Return the [X, Y] coordinate for the center point of the cell that contains the specified text.  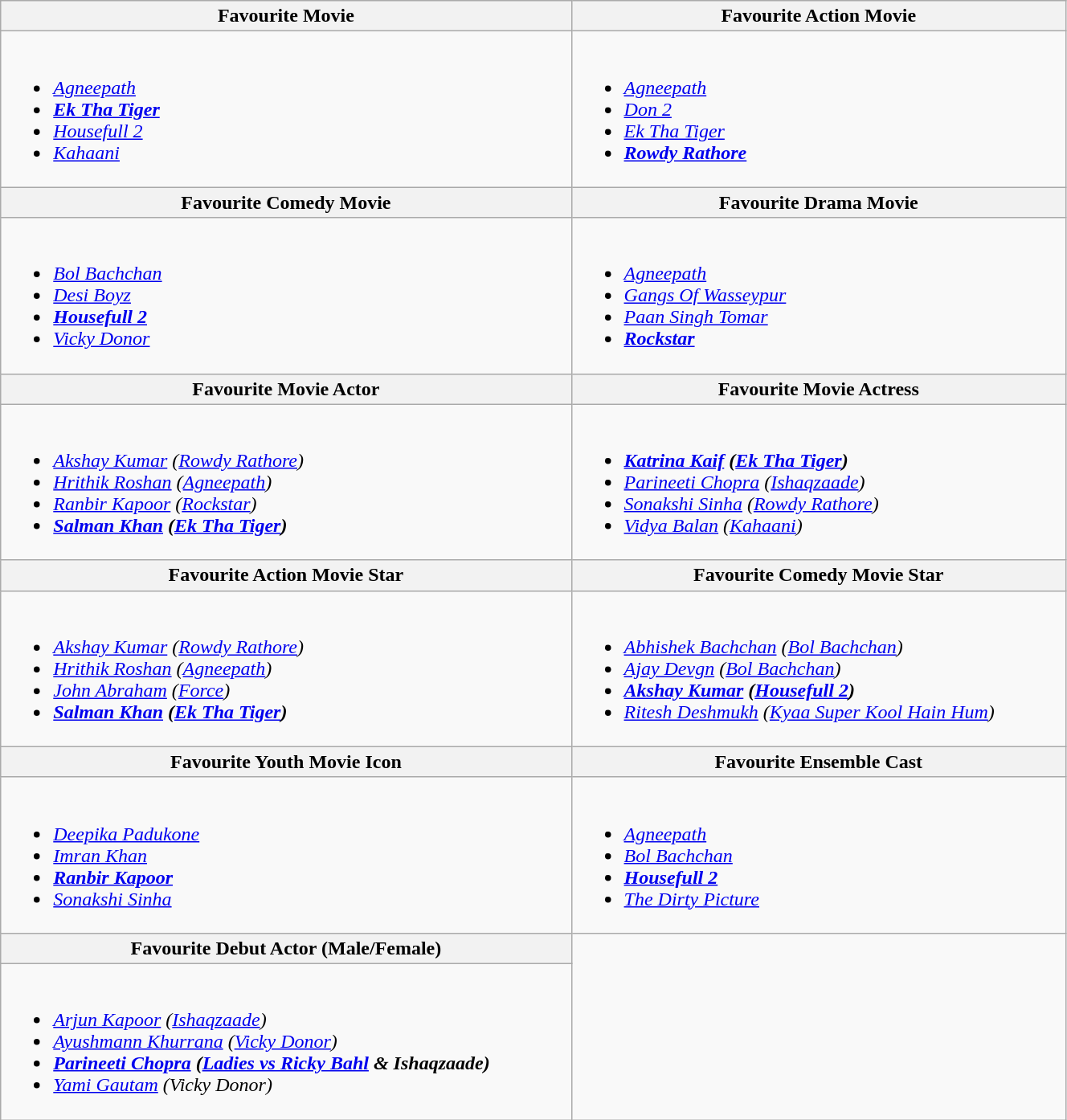
AgneepathDon 2Ek Tha TigerRowdy Rathore [818, 109]
Favourite Action Movie Star [286, 575]
Arjun Kapoor (Ishaqzaade)Ayushmann Khurrana (Vicky Donor)Parineeti Chopra (Ladies vs Ricky Bahl & Ishaqzaade)Yami Gautam (Vicky Donor) [286, 1041]
Favourite Movie [286, 16]
Favourite Movie Actress [818, 389]
Deepika PadukoneImran KhanRanbir KapoorSonakshi Sinha [286, 855]
Favourite Action Movie [818, 16]
Katrina Kaif (Ek Tha Tiger)Parineeti Chopra (Ishaqzaade)Sonakshi Sinha (Rowdy Rathore)Vidya Balan (Kahaani) [818, 482]
Favourite Drama Movie [818, 202]
AgneepathBol BachchanHousefull 2The Dirty Picture [818, 855]
AgneepathEk Tha TigerHousefull 2Kahaani [286, 109]
Favourite Youth Movie Icon [286, 762]
Bol BachchanDesi BoyzHousefull 2Vicky Donor [286, 296]
Favourite Comedy Movie Star [818, 575]
Favourite Comedy Movie [286, 202]
Favourite Movie Actor [286, 389]
Akshay Kumar (Rowdy Rathore)Hrithik Roshan (Agneepath)John Abraham (Force)Salman Khan (Ek Tha Tiger) [286, 668]
Abhishek Bachchan (Bol Bachchan)Ajay Devgn (Bol Bachchan)Akshay Kumar (Housefull 2)Ritesh Deshmukh (Kyaa Super Kool Hain Hum) [818, 668]
Favourite Ensemble Cast [818, 762]
AgneepathGangs Of WasseypurPaan Singh TomarRockstar [818, 296]
Akshay Kumar (Rowdy Rathore)Hrithik Roshan (Agneepath)Ranbir Kapoor (Rockstar)Salman Khan (Ek Tha Tiger) [286, 482]
Favourite Debut Actor (Male/Female) [286, 948]
